Search for the cell housing the specified text and yield its (x, y) center coordinate. 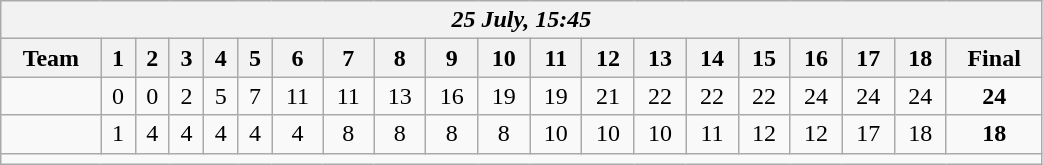
Team (51, 58)
3 (186, 58)
14 (712, 58)
9 (452, 58)
15 (764, 58)
6 (298, 58)
21 (608, 96)
25 July, 15:45 (522, 20)
Final (994, 58)
